Output the [X, Y] coordinate of the center of the cell containing the given text.  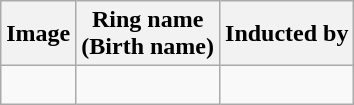
Image [38, 34]
Inducted by [287, 34]
Ring name(Birth name) [148, 34]
